Detect which cell encompasses the target text, then output its [x, y] center coordinate. 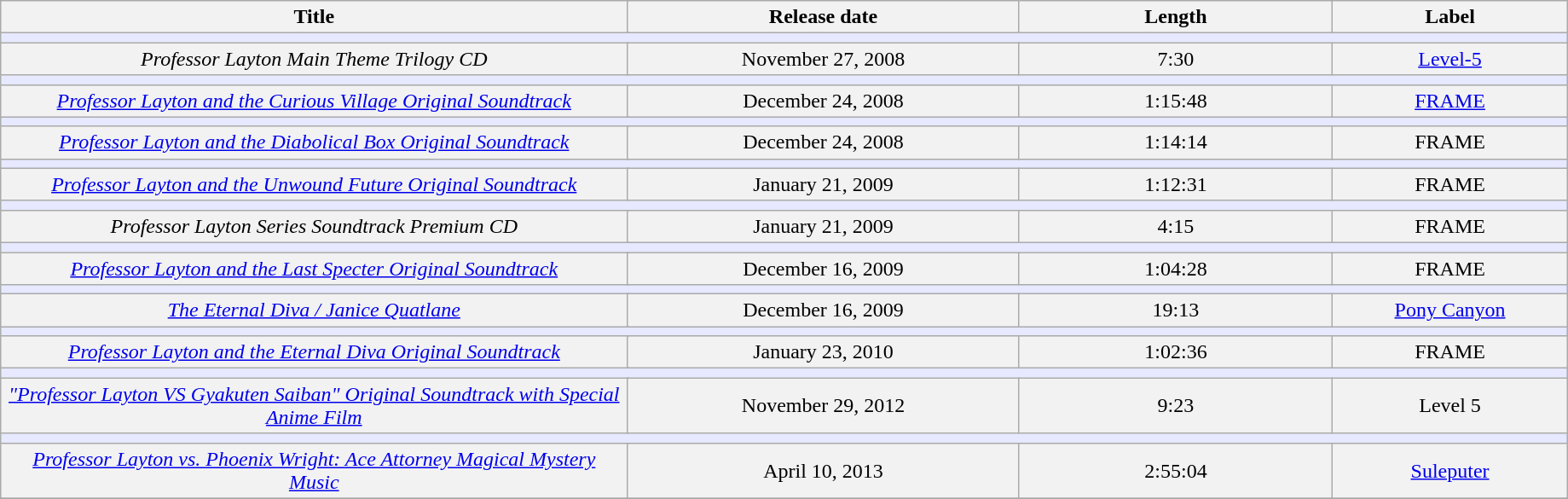
Level-5 [1450, 59]
1:04:28 [1176, 269]
Professor Layton and the Unwound Future Original Soundtrack [314, 184]
Level 5 [1450, 406]
Professor Layton and the Diabolical Box Original Soundtrack [314, 142]
January 23, 2010 [824, 352]
Label [1450, 17]
9:23 [1176, 406]
Suleputer [1450, 471]
Professor Layton Series Soundtrack Premium CD [314, 226]
"Professor Layton VS Gyakuten Saiban" Original Soundtrack with Special Anime Film [314, 406]
Title [314, 17]
1:12:31 [1176, 184]
November 27, 2008 [824, 59]
Professor Layton Main Theme Trilogy CD [314, 59]
Professor Layton and the Eternal Diva Original Soundtrack [314, 352]
1:02:36 [1176, 352]
Professor Layton and the Last Specter Original Soundtrack [314, 269]
The Eternal Diva / Janice Quatlane [314, 310]
Professor Layton vs. Phoenix Wright: Ace Attorney Magical Mystery Music [314, 471]
4:15 [1176, 226]
7:30 [1176, 59]
November 29, 2012 [824, 406]
1:14:14 [1176, 142]
Length [1176, 17]
19:13 [1176, 310]
Release date [824, 17]
April 10, 2013 [824, 471]
2:55:04 [1176, 471]
Professor Layton and the Curious Village Original Soundtrack [314, 101]
Pony Canyon [1450, 310]
1:15:48 [1176, 101]
